Determine the [X, Y] coordinate at the center of the cell enclosing the given text.  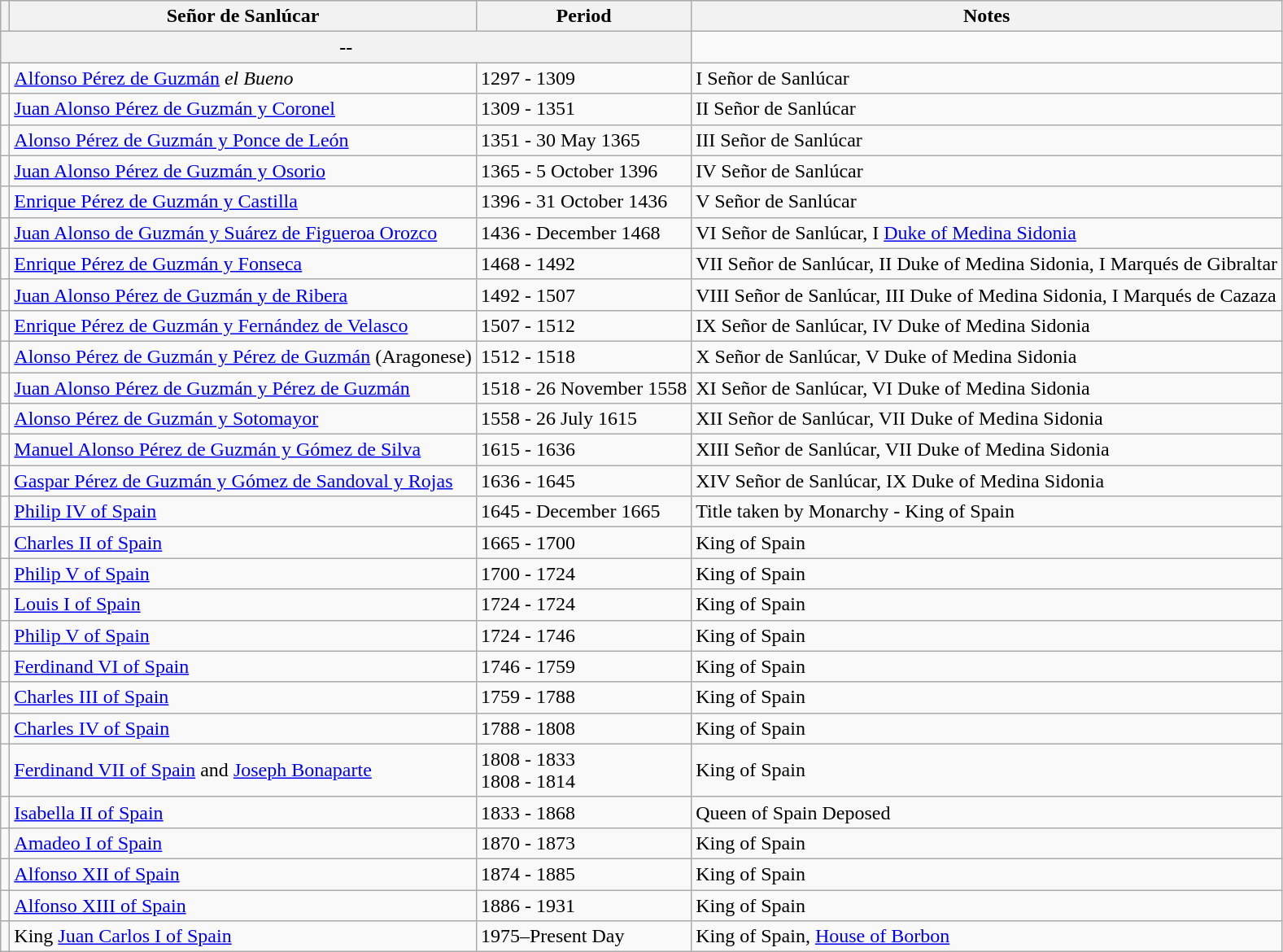
Gaspar Pérez de Guzmán y Gómez de Sandoval y Rojas [243, 481]
1788 - 1808 [583, 728]
Amadeo I of Spain [243, 843]
Charles IV of Spain [243, 728]
XIII Señor de Sanlúcar, VII Duke of Medina Sidonia [987, 450]
X Señor de Sanlúcar, V Duke of Medina Sidonia [987, 356]
1886 - 1931 [583, 906]
Period [583, 16]
1436 - December 1468 [583, 233]
Ferdinand VI of Spain [243, 666]
1645 - December 1665 [583, 512]
III Señor de Sanlúcar [987, 140]
XIV Señor de Sanlúcar, IX Duke of Medina Sidonia [987, 481]
1808 - 18331808 - 1814 [583, 770]
VII Señor de Sanlúcar, II Duke of Medina Sidonia, I Marqués de Gibraltar [987, 264]
Juan Alonso Pérez de Guzmán y Pérez de Guzmán [243, 388]
Enrique Pérez de Guzmán y Fonseca [243, 264]
Juan Alonso de Guzmán y Suárez de Figueroa Orozco [243, 233]
II Señor de Sanlúcar [987, 109]
XII Señor de Sanlúcar, VII Duke of Medina Sidonia [987, 419]
1396 - 31 October 1436 [583, 202]
Alonso Pérez de Guzmán y Sotomayor [243, 419]
Philip IV of Spain [243, 512]
1365 - 5 October 1396 [583, 171]
I Señor de Sanlúcar [987, 78]
Juan Alonso Pérez de Guzmán y Osorio [243, 171]
1512 - 1518 [583, 356]
Señor de Sanlúcar [243, 16]
Isabella II of Spain [243, 812]
King Juan Carlos I of Spain [243, 937]
1351 - 30 May 1365 [583, 140]
1724 - 1746 [583, 635]
Alfonso XIII of Spain [243, 906]
1558 - 26 July 1615 [583, 419]
Alonso Pérez de Guzmán y Pérez de Guzmán (Aragonese) [243, 356]
1492 - 1507 [583, 295]
1636 - 1645 [583, 481]
Title taken by Monarchy - King of Spain [987, 512]
1975–Present Day [583, 937]
-- [347, 47]
1724 - 1724 [583, 605]
1297 - 1309 [583, 78]
XI Señor de Sanlúcar, VI Duke of Medina Sidonia [987, 388]
1700 - 1724 [583, 574]
Alfonso XII of Spain [243, 874]
1309 - 1351 [583, 109]
1759 - 1788 [583, 697]
1615 - 1636 [583, 450]
1468 - 1492 [583, 264]
King of Spain, House of Borbon [987, 937]
1874 - 1885 [583, 874]
Enrique Pérez de Guzmán y Fernández de Velasco [243, 325]
Juan Alonso Pérez de Guzmán y Coronel [243, 109]
Louis I of Spain [243, 605]
Charles II of Spain [243, 543]
1518 - 26 November 1558 [583, 388]
Juan Alonso Pérez de Guzmán y de Ribera [243, 295]
Enrique Pérez de Guzmán y Castilla [243, 202]
V Señor de Sanlúcar [987, 202]
1870 - 1873 [583, 843]
Charles III of Spain [243, 697]
1507 - 1512 [583, 325]
Ferdinand VII of Spain and Joseph Bonaparte [243, 770]
1746 - 1759 [583, 666]
1665 - 1700 [583, 543]
IX Señor de Sanlúcar, IV Duke of Medina Sidonia [987, 325]
VIII Señor de Sanlúcar, III Duke of Medina Sidonia, I Marqués de Cazaza [987, 295]
Manuel Alonso Pérez de Guzmán y Gómez de Silva [243, 450]
Alonso Pérez de Guzmán y Ponce de León [243, 140]
Queen of Spain Deposed [987, 812]
VI Señor de Sanlúcar, I Duke of Medina Sidonia [987, 233]
1833 - 1868 [583, 812]
IV Señor de Sanlúcar [987, 171]
Alfonso Pérez de Guzmán el Bueno [243, 78]
Notes [987, 16]
